Determine the (X, Y) coordinate at the center of the cell enclosing the given text.  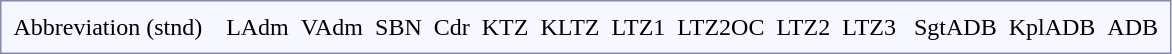
SgtADB (955, 27)
LTZ2 (804, 27)
KTZ (505, 27)
ADB (1133, 27)
Abbreviation (stnd) (108, 27)
LTZ3 (870, 27)
LTZ2OC (721, 27)
LTZ1 (638, 27)
VAdm (332, 27)
SBN (399, 27)
KLTZ (570, 27)
Cdr (452, 27)
KplADB (1052, 27)
LAdm (258, 27)
